Detect which cell encompasses the target text, then output its (X, Y) center coordinate. 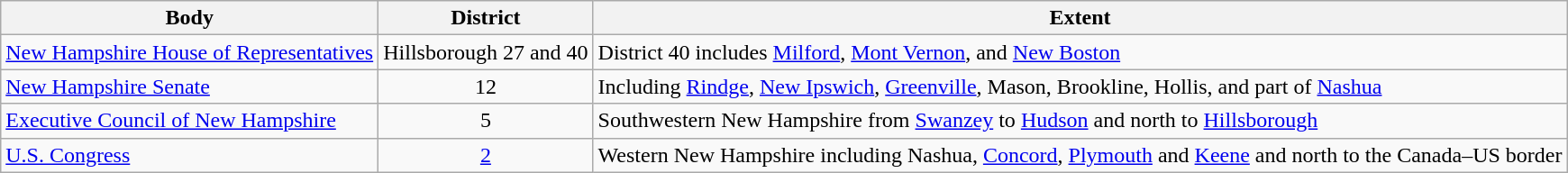
New Hampshire Senate (189, 86)
District (486, 18)
12 (486, 86)
New Hampshire House of Representatives (189, 52)
5 (486, 121)
Extent (1080, 18)
Body (189, 18)
U.S. Congress (189, 155)
2 (486, 155)
Executive Council of New Hampshire (189, 121)
Southwestern New Hampshire from Swanzey to Hudson and north to Hillsborough (1080, 121)
Hillsborough 27 and 40 (486, 52)
Including Rindge, New Ipswich, Greenville, Mason, Brookline, Hollis, and part of Nashua (1080, 86)
District 40 includes Milford, Mont Vernon, and New Boston (1080, 52)
Western New Hampshire including Nashua, Concord, Plymouth and Keene and north to the Canada–US border (1080, 155)
